Scan for the cell matching the given text and deliver its (X, Y) coordinate at center. 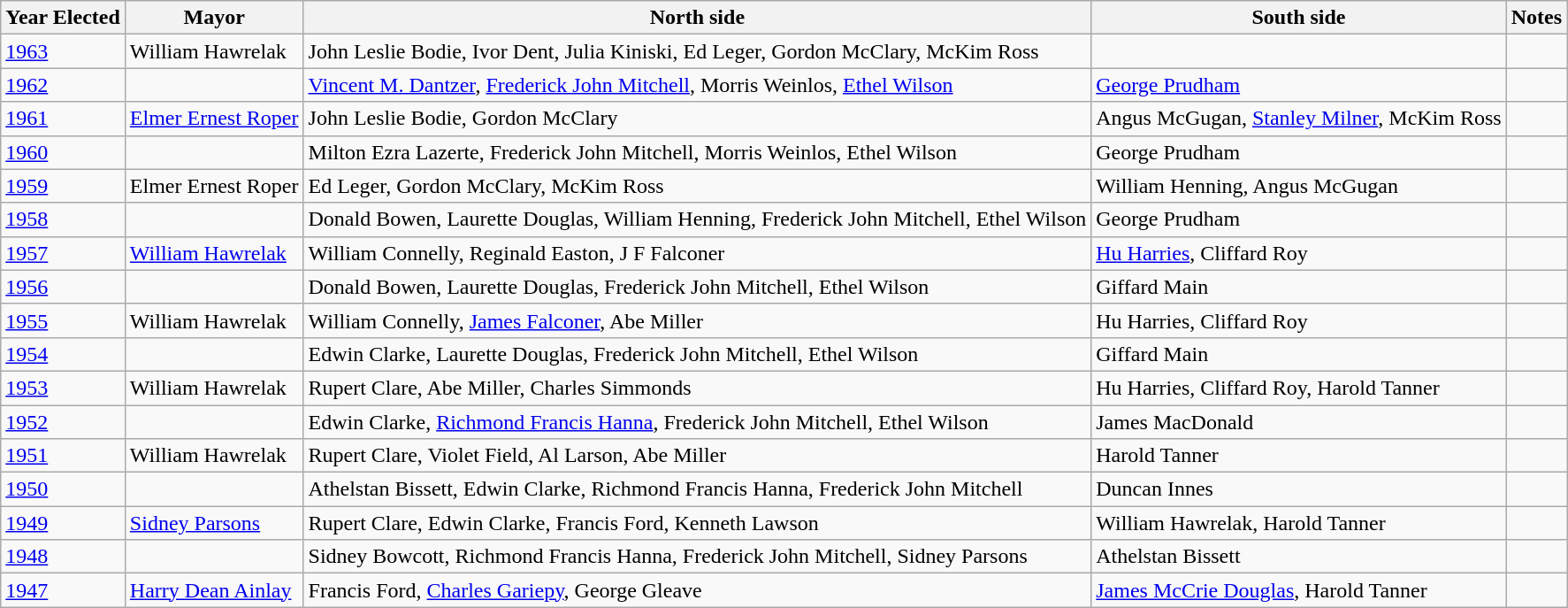
1950 (64, 489)
James McCrie Douglas, Harold Tanner (1298, 590)
Ed Leger, Gordon McClary, McKim Ross (697, 186)
Milton Ezra Lazerte, Frederick John Mitchell, Morris Weinlos, Ethel Wilson (697, 152)
Athelstan Bissett (1298, 557)
William Hawrelak, Harold Tanner (1298, 523)
1959 (64, 186)
Donald Bowen, Laurette Douglas, Frederick John Mitchell, Ethel Wilson (697, 287)
Notes (1536, 18)
1962 (64, 85)
Athelstan Bissett, Edwin Clarke, Richmond Francis Hanna, Frederick John Mitchell (697, 489)
1961 (64, 119)
William Henning, Angus McGugan (1298, 186)
Edwin Clarke, Laurette Douglas, Frederick John Mitchell, Ethel Wilson (697, 354)
1963 (64, 51)
North side (697, 18)
William Connelly, James Falconer, Abe Miller (697, 320)
1949 (64, 523)
1947 (64, 590)
Harold Tanner (1298, 456)
Vincent M. Dantzer, Frederick John Mitchell, Morris Weinlos, Ethel Wilson (697, 85)
1954 (64, 354)
1957 (64, 253)
Year Elected (64, 18)
Donald Bowen, Laurette Douglas, William Henning, Frederick John Mitchell, Ethel Wilson (697, 219)
Rupert Clare, Edwin Clarke, Francis Ford, Kenneth Lawson (697, 523)
Francis Ford, Charles Gariepy, George Gleave (697, 590)
1951 (64, 456)
Hu Harries, Cliffard Roy, Harold Tanner (1298, 388)
1958 (64, 219)
William Connelly, Reginald Easton, J F Falconer (697, 253)
South side (1298, 18)
1960 (64, 152)
1956 (64, 287)
Sidney Bowcott, Richmond Francis Hanna, Frederick John Mitchell, Sidney Parsons (697, 557)
1948 (64, 557)
1952 (64, 422)
Rupert Clare, Abe Miller, Charles Simmonds (697, 388)
John Leslie Bodie, Gordon McClary (697, 119)
1953 (64, 388)
James MacDonald (1298, 422)
Mayor (214, 18)
Harry Dean Ainlay (214, 590)
Rupert Clare, Violet Field, Al Larson, Abe Miller (697, 456)
Duncan Innes (1298, 489)
John Leslie Bodie, Ivor Dent, Julia Kiniski, Ed Leger, Gordon McClary, McKim Ross (697, 51)
1955 (64, 320)
Angus McGugan, Stanley Milner, McKim Ross (1298, 119)
Edwin Clarke, Richmond Francis Hanna, Frederick John Mitchell, Ethel Wilson (697, 422)
Sidney Parsons (214, 523)
